Capture the cell that displays the provided text and extract its [x, y] central coordinate. 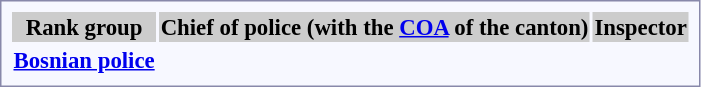
Chief of police (with the COA of the canton) [374, 27]
Bosnian police [84, 60]
Rank group [84, 27]
Inspector [640, 27]
